Return (X, Y) of the center of cell containing provided text 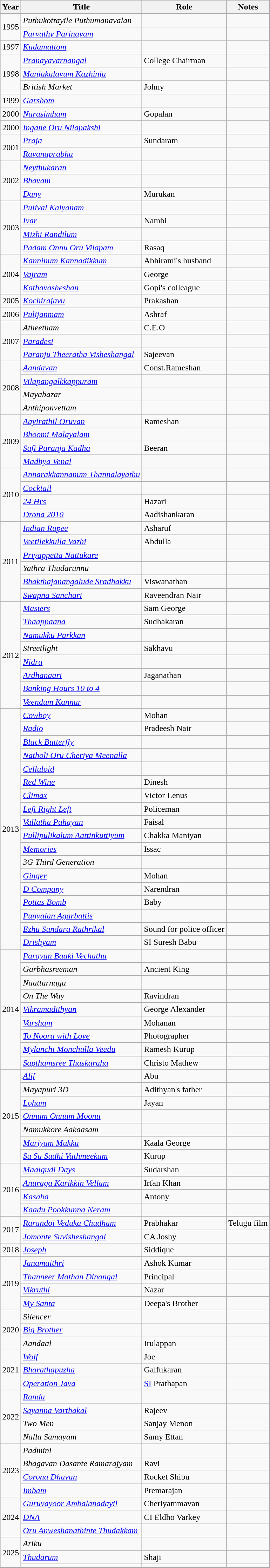
Raveendran Nair (184, 595)
2014 (11, 1009)
Kochirajavu (81, 301)
Aadishankaran (184, 515)
Indian Rupee (81, 528)
Deepa's Brother (184, 1303)
Ivar (81, 221)
Parvathy Parinayam (81, 34)
Cocktail (81, 488)
Kurup (184, 1156)
Kathavasheshan (81, 288)
Padmini (81, 1450)
3G Third Generation (81, 862)
Big Brother (81, 1330)
Policeman (184, 809)
Vilapangalkkappuram (81, 381)
Sundaram (184, 140)
Mylanchi Monchulla Veedu (81, 1049)
Kaadu Pookkunna Neram (81, 1210)
Title (81, 7)
Kudamattom (81, 47)
Galfukaran (184, 1370)
Veendum Kannur (81, 702)
D Company (81, 889)
Mayapuri 3D (81, 1089)
Ginger (81, 876)
Aayirathil Oruvan (81, 421)
Vallatha Pahayan (81, 822)
2020 (11, 1330)
College Chairman (184, 60)
Telugu film (248, 1223)
2002 (11, 181)
To Noora with Love (81, 1036)
Manjukalavum Kazhinju (81, 74)
Sajeevan (184, 354)
Bhagavan Dasante Ramarajyam (81, 1464)
2024 (11, 1517)
Janamaithri (81, 1263)
Streetlight (81, 648)
Nambi (184, 221)
2001 (11, 147)
2019 (11, 1283)
Praja (81, 140)
Ashraf (184, 314)
Sufi Paranja Kadha (81, 448)
Photographer (184, 1036)
Issac (184, 849)
Madhya Venal (81, 461)
Gopalan (184, 114)
Yathra Thudarunnu (81, 568)
2004 (11, 274)
1998 (11, 74)
Dany (81, 194)
Onnum Onnum Moonu (81, 1116)
Const.Rameshan (184, 368)
Aandavan (81, 368)
Victor Lenus (184, 795)
Antony (184, 1196)
Annarakkannanum Thannalayathu (81, 475)
Sudarshan (184, 1170)
Vikruthi (81, 1290)
Neythukaran (81, 167)
Ravindran (184, 996)
Dinesh (184, 782)
2011 (11, 561)
2017 (11, 1230)
24 Hrs (81, 501)
Operation Java (81, 1383)
Pranayavarnangal (81, 60)
Paranju Theeratha Visheshangal (81, 354)
Paradesi (81, 341)
Pullipulikalum Aattinkuttiyum (81, 836)
Adithyan's father (184, 1089)
Ravi (184, 1464)
Mayabazar (81, 395)
My Santa (81, 1303)
Asharuf (184, 528)
Year (11, 7)
Nazar (184, 1290)
Jomonte Suvisheshangal (81, 1236)
Swapna Sanchari (81, 595)
Rocket Shibu (184, 1477)
1997 (11, 47)
Sound for police officer (184, 929)
Rarandoi Veduka Chudham (81, 1223)
Climax (81, 795)
Silencer (81, 1317)
Mariyam Mukku (81, 1143)
Gopi's colleague (184, 288)
2012 (11, 655)
Banking Hours 10 to 4 (81, 689)
Narasimham (81, 114)
2015 (11, 1116)
George Alexander (184, 1009)
Corona Dhavan (81, 1477)
Ashok Kumar (184, 1263)
Samy Ettan (184, 1437)
Chakka Maniyan (184, 836)
Abu (184, 1076)
Masters (81, 608)
2010 (11, 495)
Two Men (81, 1423)
Oru Anweshanathinte Thudakkam (81, 1530)
Notes (248, 7)
Jaganathan (184, 675)
DNA (81, 1517)
Sam George (184, 608)
2005 (11, 301)
Rajeev (184, 1410)
Sakhavu (184, 648)
C.E.O (184, 328)
Johny (184, 87)
Hazari (184, 501)
Sudhakaran (184, 622)
Priyappetta Nattukare (81, 555)
Imbam (81, 1490)
Principal (184, 1277)
Left Right Left (81, 809)
Atheetham (81, 328)
Anuraga Karikkin Vellam (81, 1183)
Joe (184, 1357)
2021 (11, 1370)
Pottas Bomb (81, 902)
Jayan (184, 1103)
Vajram (81, 274)
1999 (11, 100)
Prabhakar (184, 1223)
1995 (11, 27)
Black Butterfly (81, 742)
Role (184, 7)
Rameshan (184, 421)
Kaala George (184, 1143)
Ezhu Sundara Rathrikal (81, 929)
George (184, 274)
2018 (11, 1250)
Beeran (184, 448)
Pradeesh Nair (184, 729)
Natholi Oru Cheriya Meenalla (81, 755)
Drona 2010 (81, 515)
Prakashan (184, 301)
Irulappan (184, 1343)
Abhirami's husband (184, 261)
British Market (81, 87)
Randu (81, 1397)
Ravanaprabhu (81, 154)
Viswanathan (184, 581)
Sayanna Varthakal (81, 1410)
Anthiponvettam (81, 408)
Maalgudi Days (81, 1170)
Cowboy (81, 715)
Bharathapuzha (81, 1370)
Nidra (81, 662)
Memories (81, 849)
Pulival Kalyanam (81, 207)
Mizhi Randilum (81, 234)
Aandaal (81, 1343)
Namukkore Aakaasam (81, 1129)
2025 (11, 1553)
On The Way (81, 996)
Padam Onnu Oru Vilapam (81, 248)
2016 (11, 1190)
Garshom (81, 100)
Kanninum Kannadikkum (81, 261)
Cheriyammavan (184, 1504)
CA Joshy (184, 1236)
CI Eldho Varkey (184, 1517)
Thanneer Mathan Dinangal (81, 1277)
Bhavam (81, 181)
Ariku (81, 1544)
Veetilekkulla Vazhi (81, 541)
Red Wine (81, 782)
Kasaba (81, 1196)
SI Prathapan (184, 1383)
Premarajan (184, 1490)
Shaji (184, 1557)
2006 (11, 314)
Vikramadithyan (81, 1009)
2022 (11, 1417)
Punyalan Agarbattis (81, 916)
Faisal (184, 822)
Bhakthajanangalude Sradhakku (81, 581)
SI Suresh Babu (184, 942)
Thaappaana (81, 622)
Nalla Samayam (81, 1437)
Joseph (81, 1250)
Ancient King (184, 969)
Siddique (184, 1250)
Sanjay Menon (184, 1423)
Radio (81, 729)
Mohanan (184, 1023)
Alif (81, 1076)
2007 (11, 341)
Parayan Baaki Vechathu (81, 956)
2003 (11, 228)
2013 (11, 829)
Thudarum (81, 1557)
Naattarnagu (81, 982)
Drishyam (81, 942)
Su Su Sudhi Vathmeekam (81, 1156)
2009 (11, 441)
Celluloid (81, 769)
Christo Mathew (184, 1063)
Ramesh Kurup (184, 1049)
Pulijanmam (81, 314)
2023 (11, 1470)
Bhoomi Malayalam (81, 435)
Ingane Oru Nilapakshi (81, 127)
Guruvayoor Ambalanadayil (81, 1504)
Murukan (184, 194)
Abdulla (184, 541)
Loham (81, 1103)
Sapthamsree Thaskaraha (81, 1063)
Rasaq (184, 248)
Irfan Khan (184, 1183)
Puthukottayile Puthumanavalan (81, 20)
2008 (11, 388)
Baby (184, 902)
Varsham (81, 1023)
Namukku Parkkan (81, 635)
Ardhanaari (81, 675)
Garbhasreeman (81, 969)
Narendran (184, 889)
Wolf (81, 1357)
